Locate the cell with the specified text and output its [X, Y] center coordinate. 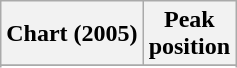
Peakposition [189, 34]
Chart (2005) [72, 34]
